Return (X, Y) of the center of cell containing provided text 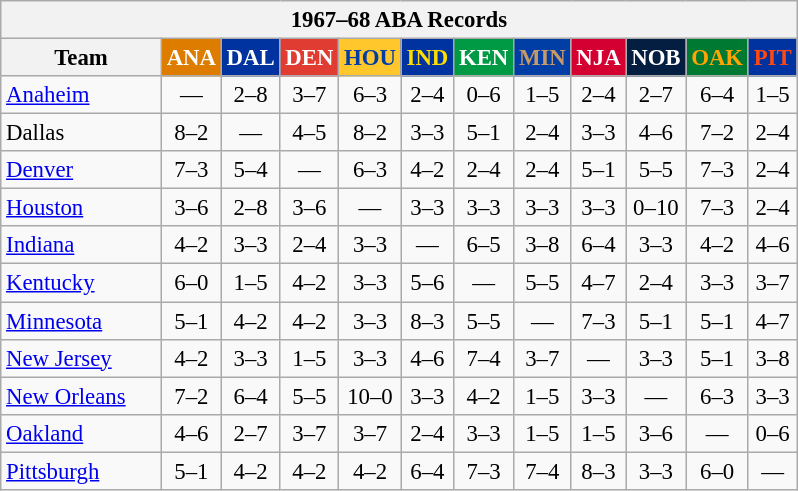
KEN (484, 58)
5–6 (427, 283)
Minnesota (82, 321)
1967–68 ABA Records (399, 20)
6–5 (484, 245)
DAL (250, 58)
4–5 (310, 133)
Indiana (82, 245)
PIT (772, 58)
New Orleans (82, 396)
Anaheim (82, 95)
5–4 (250, 170)
Dallas (82, 133)
ANA (191, 58)
MIN (542, 58)
Kentucky (82, 283)
IND (427, 58)
Team (82, 58)
New Jersey (82, 358)
OAK (718, 58)
NJA (598, 58)
Houston (82, 208)
Pittsburgh (82, 471)
Denver (82, 170)
HOU (370, 58)
10–0 (370, 396)
Oakland (82, 433)
0–10 (656, 208)
NOB (656, 58)
DEN (310, 58)
